Output the [X, Y] coordinate of the center of the cell containing the given text.  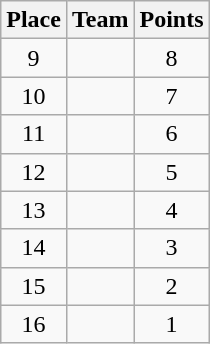
5 [172, 172]
14 [34, 248]
3 [172, 248]
1 [172, 324]
9 [34, 58]
Place [34, 20]
11 [34, 134]
2 [172, 286]
16 [34, 324]
10 [34, 96]
Team [100, 20]
4 [172, 210]
15 [34, 286]
12 [34, 172]
8 [172, 58]
13 [34, 210]
7 [172, 96]
6 [172, 134]
Points [172, 20]
